From the cell containing the given text, extract its center point as [x, y] coordinate. 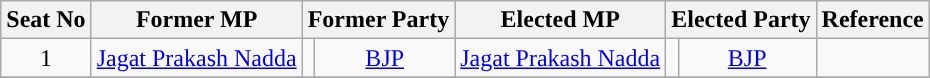
Former Party [378, 20]
Elected Party [741, 20]
Reference [872, 20]
Elected MP [560, 20]
Seat No [46, 20]
1 [46, 58]
Former MP [196, 20]
